Return the (x, y) coordinate for the center point of the cell that contains the specified text.  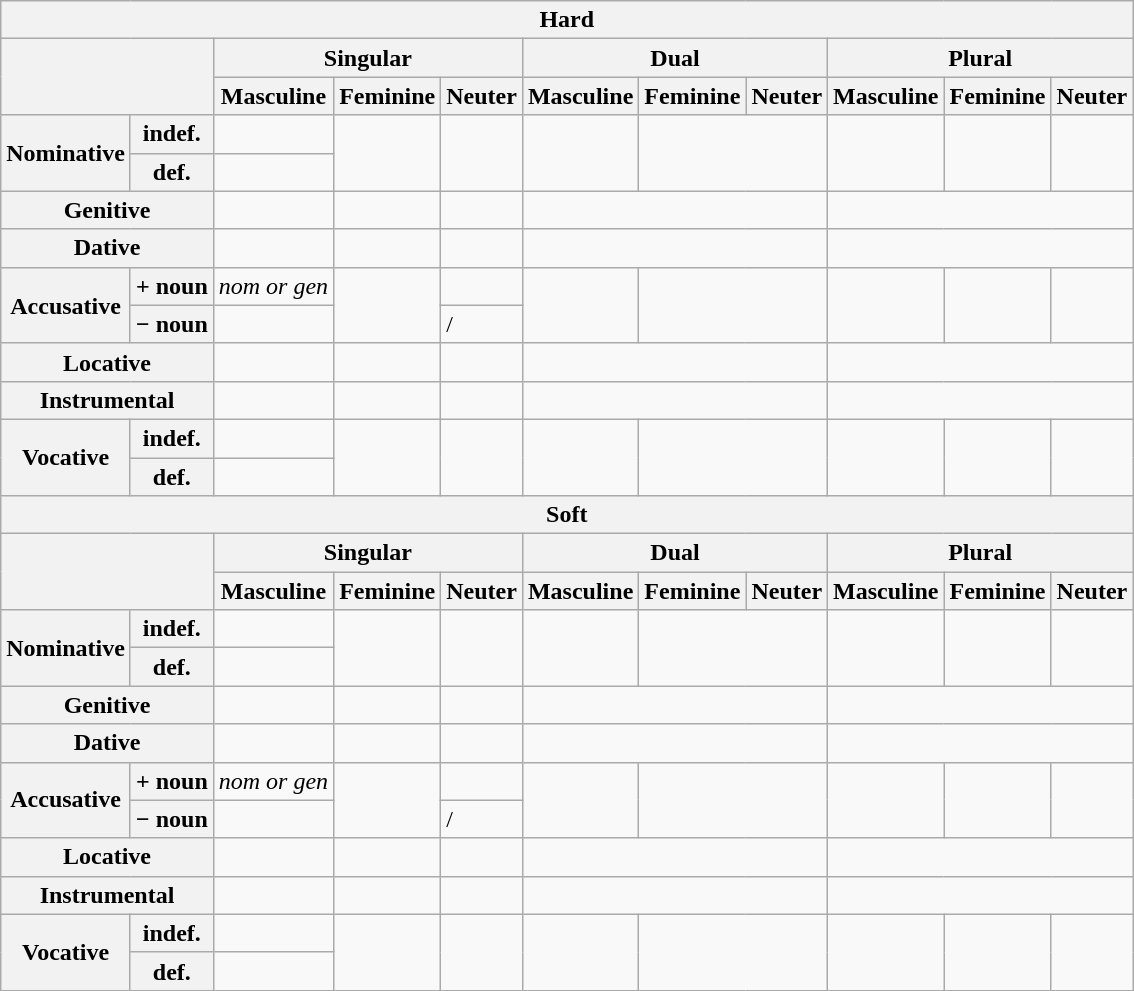
Soft (567, 515)
Hard (567, 20)
